Find where the given text appears and provide that cell's center as (X, Y) coordinate. 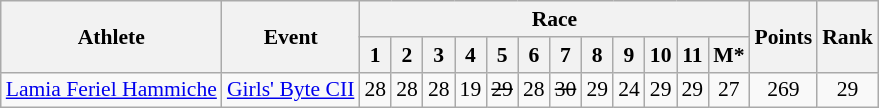
Girls' Byte CII (291, 90)
M* (728, 55)
19 (471, 90)
9 (629, 55)
4 (471, 55)
Event (291, 36)
3 (439, 55)
Race (554, 19)
11 (692, 55)
Lamia Feriel Hammiche (112, 90)
30 (566, 90)
Points (784, 36)
Rank (848, 36)
6 (534, 55)
1 (375, 55)
27 (728, 90)
7 (566, 55)
2 (407, 55)
269 (784, 90)
8 (597, 55)
10 (661, 55)
5 (502, 55)
24 (629, 90)
Athlete (112, 36)
